For the text-containing cell, return its midpoint in (X, Y) coordinate format. 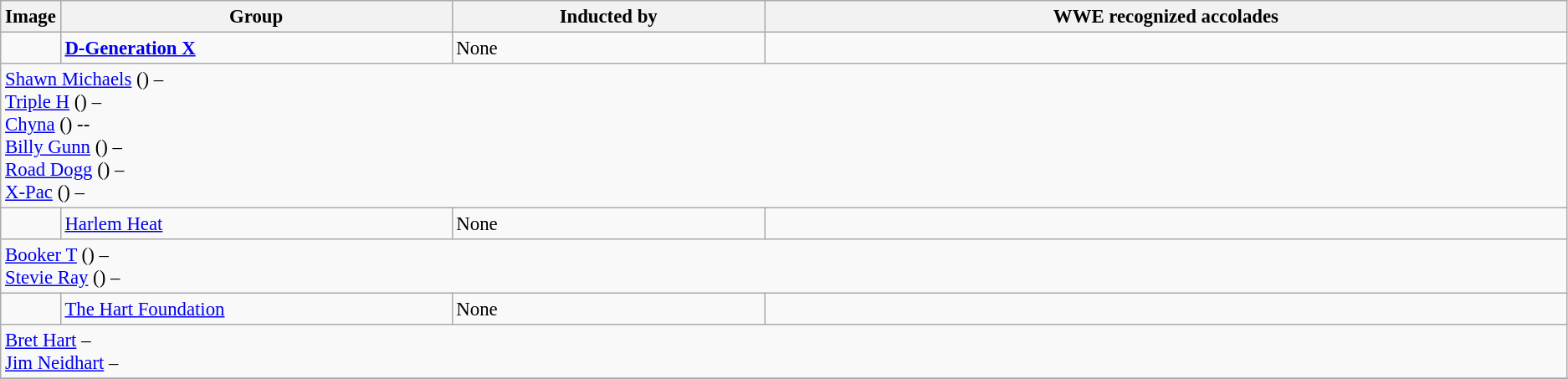
D-Generation X (256, 49)
Booker T () – Stevie Ray () – (784, 266)
Harlem Heat (256, 224)
Inducted by (608, 17)
Bret Hart – Jim Neidhart – (784, 351)
Shawn Michaels () – Triple H () – Chyna () -- Billy Gunn () – Road Dogg () – X-Pac () – (784, 136)
WWE recognized accolades (1166, 17)
The Hart Foundation (256, 310)
Image (30, 17)
Group (256, 17)
